Capture the cell that displays the provided text and extract its [x, y] central coordinate. 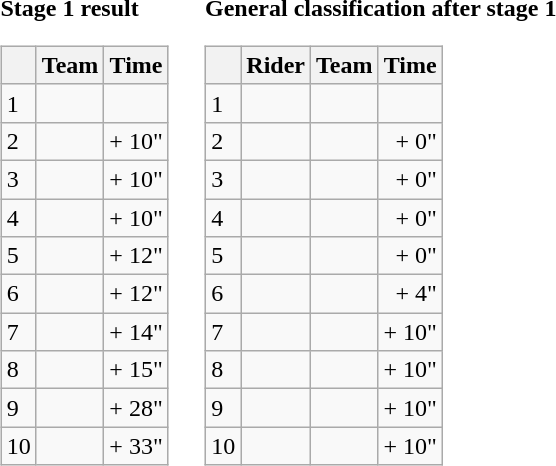
+ 4" [410, 294]
+ 15" [136, 370]
+ 33" [136, 446]
+ 14" [136, 332]
+ 28" [136, 408]
Rider [276, 65]
